Return the [x, y] coordinate for the center point of the cell that contains the specified text.  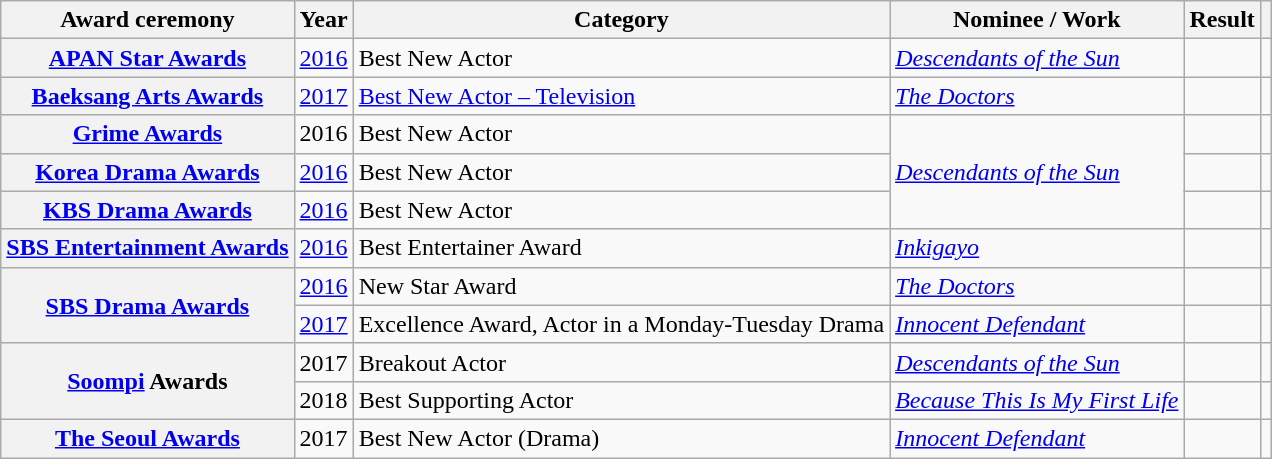
Nominee / Work [1037, 20]
Soompi Awards [148, 381]
Award ceremony [148, 20]
The Seoul Awards [148, 438]
SBS Entertainment Awards [148, 248]
Result [1222, 20]
SBS Drama Awards [148, 305]
APAN Star Awards [148, 58]
Best Supporting Actor [621, 400]
KBS Drama Awards [148, 210]
Year [324, 20]
Inkigayo [1037, 248]
Breakout Actor [621, 362]
Excellence Award, Actor in a Monday-Tuesday Drama [621, 324]
Grime Awards [148, 134]
2018 [324, 400]
New Star Award [621, 286]
Because This Is My First Life [1037, 400]
Baeksang Arts Awards [148, 96]
Category [621, 20]
Korea Drama Awards [148, 172]
Best New Actor – Television [621, 96]
Best New Actor (Drama) [621, 438]
Best Entertainer Award [621, 248]
